From the cell containing the given text, extract its center point as (X, Y) coordinate. 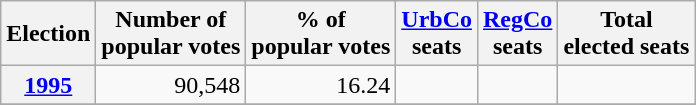
1995 (48, 85)
Totalelected seats (626, 34)
Election (48, 34)
RegCoseats (517, 34)
16.24 (321, 85)
90,548 (171, 85)
UrbCoseats (437, 34)
Number ofpopular votes (171, 34)
% ofpopular votes (321, 34)
